Extract the [x, y] coordinate from the center of the cell holding the provided text.  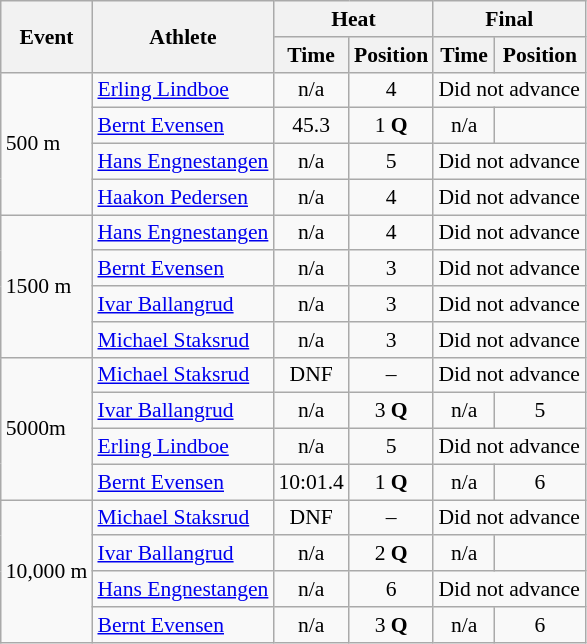
10,000 m [47, 571]
Haakon Pedersen [182, 197]
10:01.4 [310, 482]
45.3 [310, 126]
Athlete [182, 36]
2 Q [391, 554]
Event [47, 36]
Heat [353, 19]
1500 m [47, 286]
Final [509, 19]
5000m [47, 428]
500 m [47, 143]
